Extract the (x, y) coordinate from the center of the cell holding the provided text.  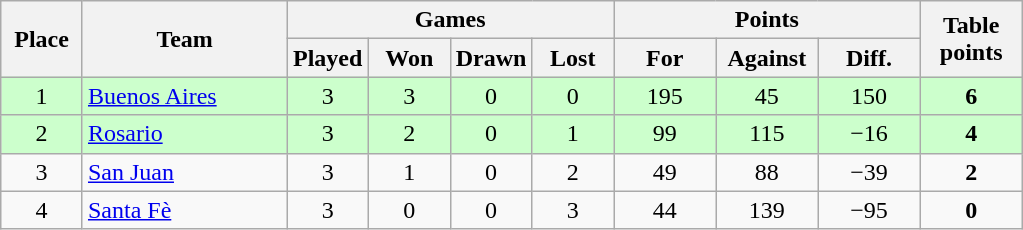
139 (767, 210)
150 (869, 96)
For (665, 58)
Tablepoints (971, 39)
Diff. (869, 58)
−95 (869, 210)
115 (767, 134)
Team (184, 39)
44 (665, 210)
Against (767, 58)
Rosario (184, 134)
49 (665, 172)
99 (665, 134)
195 (665, 96)
Games (450, 20)
6 (971, 96)
Buenos Aires (184, 96)
Drawn (491, 58)
Won (409, 58)
−16 (869, 134)
45 (767, 96)
Santa Fè (184, 210)
Played (328, 58)
Place (42, 39)
−39 (869, 172)
Lost (573, 58)
Points (767, 20)
San Juan (184, 172)
88 (767, 172)
